Find where the given text appears and provide that cell's center as (X, Y) coordinate. 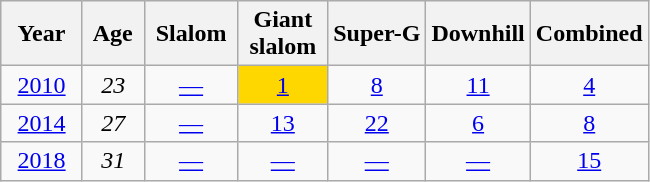
2010 (42, 85)
Downhill (478, 34)
2018 (42, 161)
15 (589, 161)
Super-G (377, 34)
Age (113, 34)
22 (377, 123)
23 (113, 85)
11 (478, 85)
13 (283, 123)
Combined (589, 34)
Slalom (191, 34)
31 (113, 161)
1 (283, 85)
6 (478, 123)
4 (589, 85)
Year (42, 34)
27 (113, 123)
2014 (42, 123)
Giant slalom (283, 34)
